For the text-containing cell, return its midpoint in [X, Y] coordinate format. 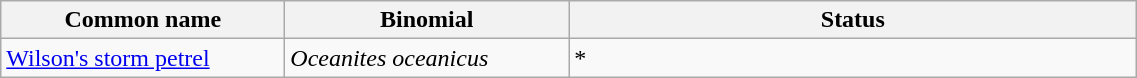
Wilson's storm petrel [143, 58]
Common name [143, 20]
Oceanites oceanicus [427, 58]
Binomial [427, 20]
* [853, 58]
Status [853, 20]
